Output the (X, Y) coordinate of the center of the cell containing the given text.  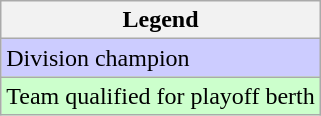
Legend (161, 20)
Division champion (161, 58)
Team qualified for playoff berth (161, 96)
